Find where the given text appears and provide that cell's center as (X, Y) coordinate. 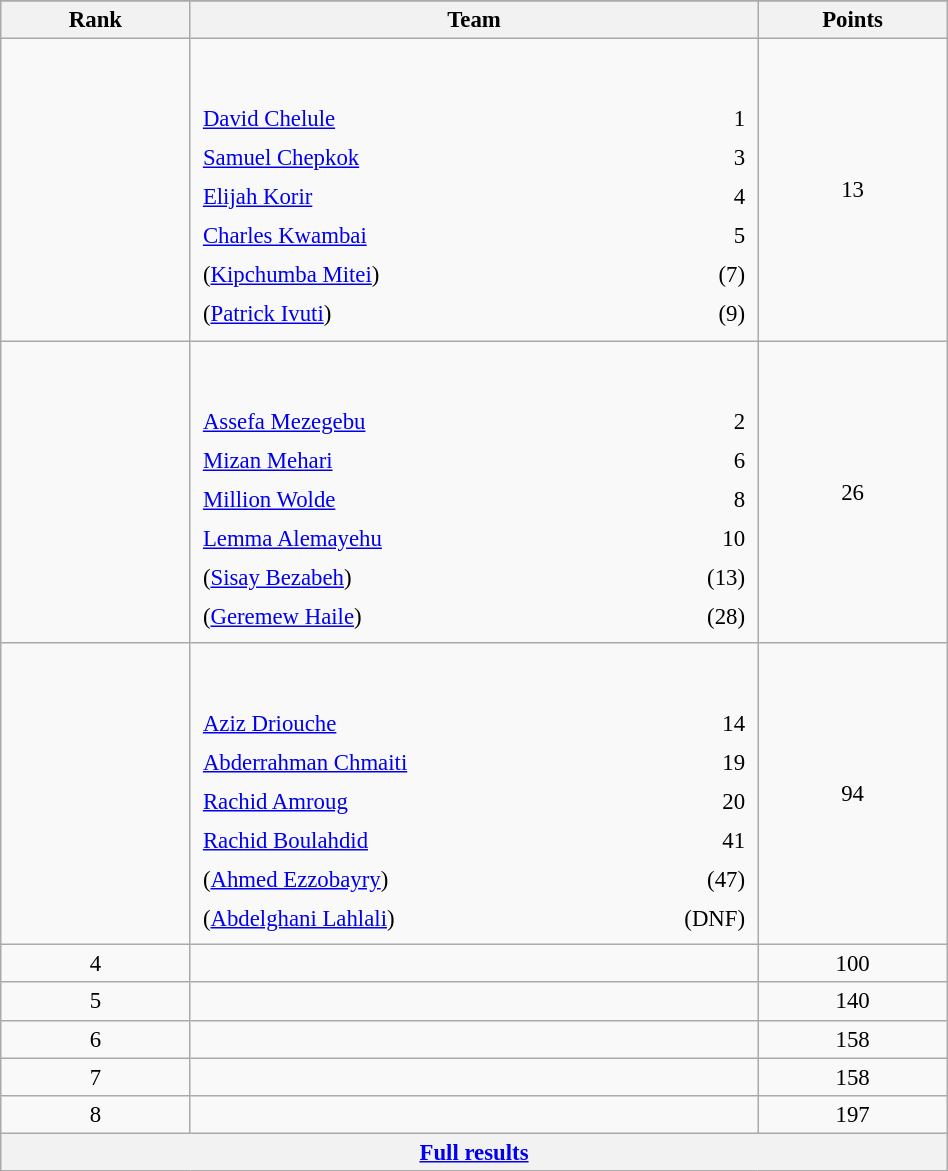
140 (852, 1002)
Abderrahman Chmaiti (404, 762)
Assefa Mezegebu 2 Mizan Mehari 6 Million Wolde 8 Lemma Alemayehu 10 (Sisay Bezabeh) (13) (Geremew Haile) (28) (474, 492)
(28) (695, 616)
14 (682, 723)
(Abdelghani Lahlali) (404, 919)
13 (852, 190)
Rank (96, 20)
(Patrick Ivuti) (428, 314)
Aziz Driouche 14 Abderrahman Chmaiti 19 Rachid Amroug 20 Rachid Boulahdid 41 (Ahmed Ezzobayry) (47) (Abdelghani Lahlali) (DNF) (474, 794)
(Sisay Bezabeh) (418, 577)
David Chelule 1 Samuel Chepkok 3 Elijah Korir 4 Charles Kwambai 5 (Kipchumba Mitei) (7) (Patrick Ivuti) (9) (474, 190)
Rachid Boulahdid (404, 840)
41 (682, 840)
Assefa Mezegebu (418, 421)
26 (852, 492)
94 (852, 794)
(Ahmed Ezzobayry) (404, 880)
(9) (705, 314)
Mizan Mehari (418, 460)
(Geremew Haile) (418, 616)
100 (852, 964)
Lemma Alemayehu (418, 538)
(47) (682, 880)
20 (682, 801)
7 (96, 1077)
(7) (705, 275)
Points (852, 20)
Rachid Amroug (404, 801)
(13) (695, 577)
Team (474, 20)
Charles Kwambai (428, 236)
(DNF) (682, 919)
197 (852, 1114)
Aziz Driouche (404, 723)
(Kipchumba Mitei) (428, 275)
10 (695, 538)
3 (705, 158)
David Chelule (428, 119)
Full results (474, 1152)
2 (695, 421)
19 (682, 762)
Million Wolde (418, 499)
Samuel Chepkok (428, 158)
Elijah Korir (428, 197)
1 (705, 119)
